Scan for the cell matching the given text and deliver its [X, Y] coordinate at center. 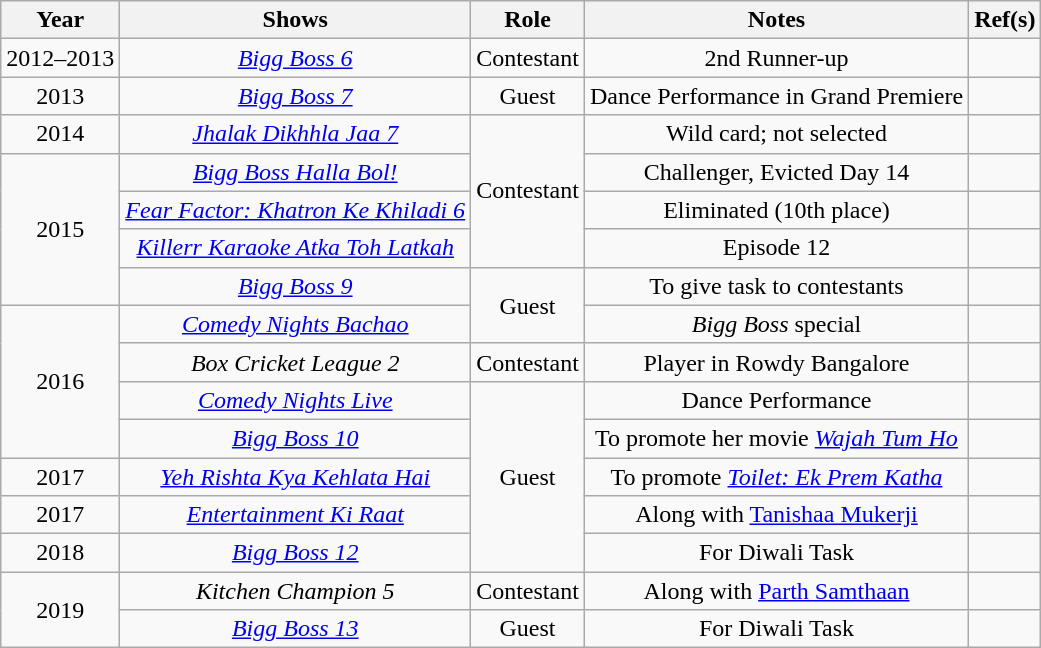
Comedy Nights Bachao [296, 324]
Wild card; not selected [776, 134]
Bigg Boss 10 [296, 438]
Yeh Rishta Kya Kehlata Hai [296, 477]
Bigg Boss 13 [296, 629]
Episode 12 [776, 248]
Bigg Boss Halla Bol! [296, 172]
Bigg Boss 7 [296, 96]
Bigg Boss 9 [296, 286]
Shows [296, 20]
Along with Parth Samthaan [776, 591]
Along with Tanishaa Mukerji [776, 515]
Ref(s) [1005, 20]
Fear Factor: Khatron Ke Khiladi 6 [296, 210]
2015 [60, 229]
2018 [60, 553]
Challenger, Evicted Day 14 [776, 172]
Eliminated (10th place) [776, 210]
Player in Rowdy Bangalore [776, 362]
To give task to contestants [776, 286]
Dance Performance [776, 400]
To promote her movie Wajah Tum Ho [776, 438]
Dance Performance in Grand Premiere [776, 96]
2nd Runner-up [776, 58]
Bigg Boss 6 [296, 58]
Bigg Boss 12 [296, 553]
2014 [60, 134]
Jhalak Dikhhla Jaa 7 [296, 134]
Box Cricket League 2 [296, 362]
2019 [60, 610]
Killerr Karaoke Atka Toh Latkah [296, 248]
2016 [60, 381]
Year [60, 20]
Kitchen Champion 5 [296, 591]
Notes [776, 20]
Bigg Boss special [776, 324]
Comedy Nights Live [296, 400]
2012–2013 [60, 58]
Role [528, 20]
Entertainment Ki Raat [296, 515]
2013 [60, 96]
To promote Toilet: Ek Prem Katha [776, 477]
